Pinpoint the cell where the given text exists, returning its [X, Y] midpoint coordinate. 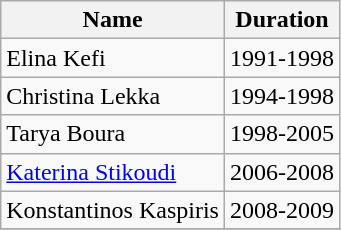
Konstantinos Kaspiris [113, 210]
Duration [282, 20]
1994-1998 [282, 96]
2008-2009 [282, 210]
1998-2005 [282, 134]
Tarya Boura [113, 134]
Elina Kefi [113, 58]
1991-1998 [282, 58]
Katerina Stikoudi [113, 172]
Name [113, 20]
Christina Lekka [113, 96]
2006-2008 [282, 172]
